For the text-containing cell, return its midpoint in [x, y] coordinate format. 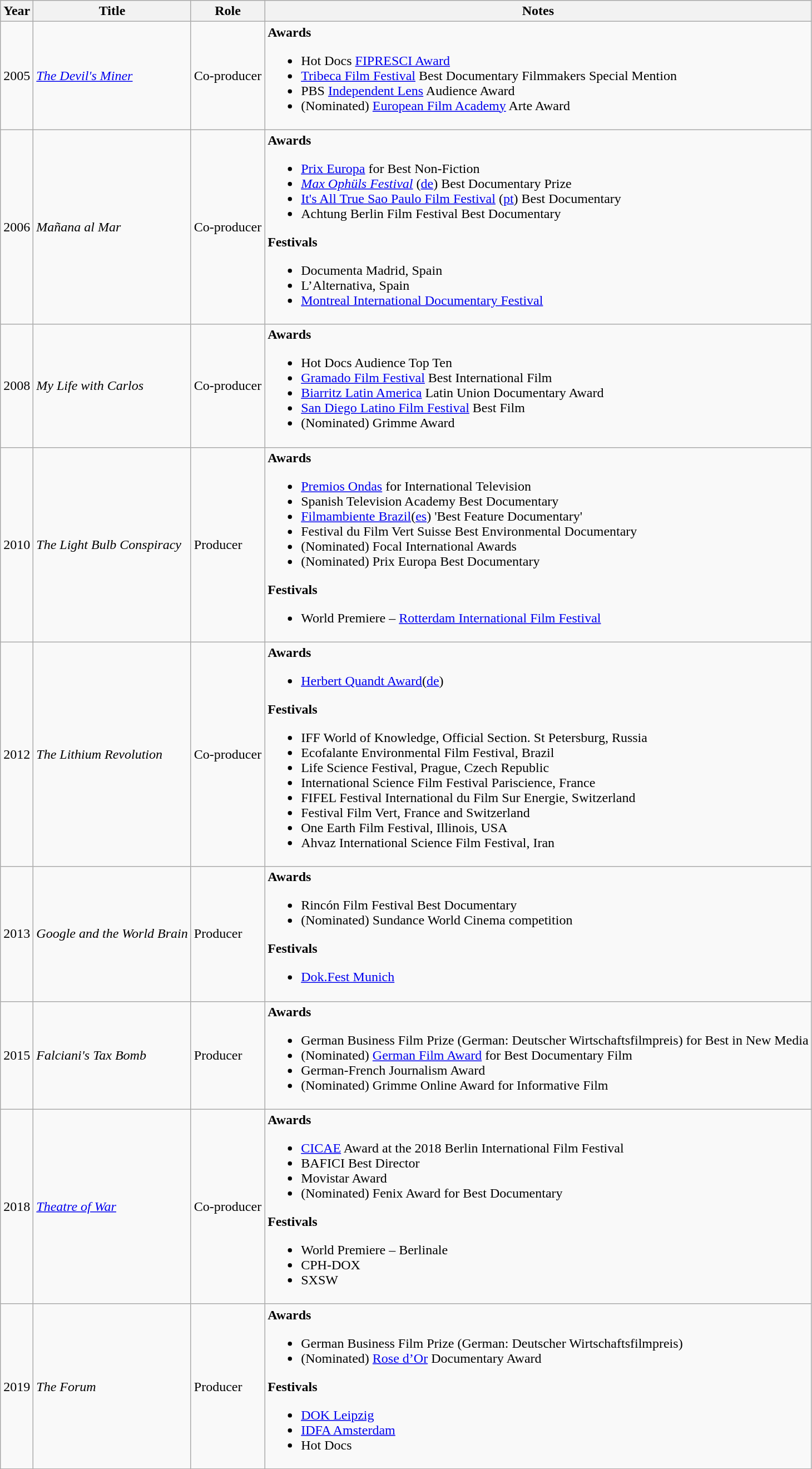
The Devil's Miner [112, 76]
2019 [17, 1386]
Notes [538, 11]
2013 [17, 934]
Mañana al Mar [112, 227]
Role [227, 11]
Year [17, 11]
The Light Bulb Conspiracy [112, 545]
2005 [17, 76]
2010 [17, 545]
The Forum [112, 1386]
Theatre of War [112, 1206]
Google and the World Brain [112, 934]
The Lithium Revolution [112, 754]
My Life with Carlos [112, 386]
Falciani's Tax Bomb [112, 1055]
2015 [17, 1055]
2008 [17, 386]
2006 [17, 227]
Title [112, 11]
2012 [17, 754]
AwardsRincón Film Festival Best Documentary(Nominated) Sundance World Cinema competitionFestivalsDok.Fest Munich [538, 934]
2018 [17, 1206]
